Detect which cell encompasses the target text, then output its (x, y) center coordinate. 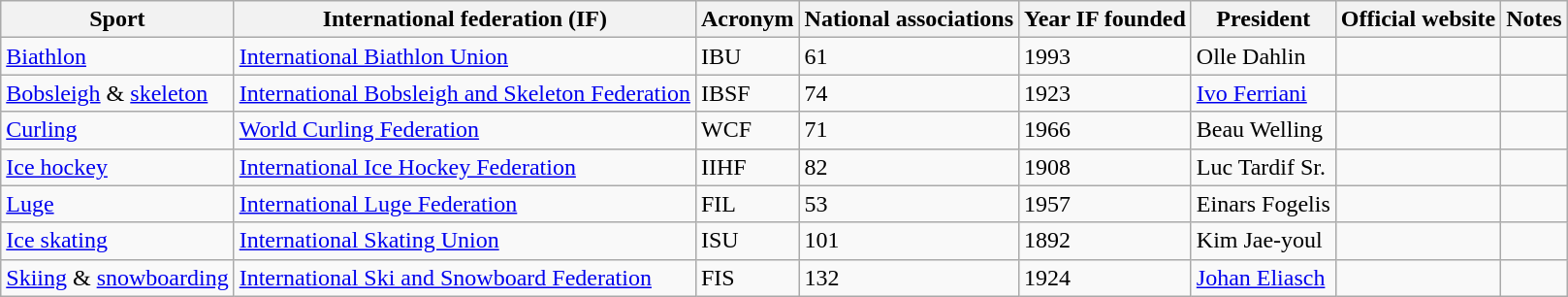
1993 (1105, 56)
Year IF founded (1105, 19)
Olle Dahlin (1263, 56)
101 (909, 241)
Official website (1418, 19)
Luge (117, 204)
Biathlon (117, 56)
1924 (1105, 278)
Kim Jae-youl (1263, 241)
International federation (IF) (464, 19)
74 (909, 93)
1923 (1105, 93)
International Ice Hockey Federation (464, 167)
WCF (747, 130)
World Curling Federation (464, 130)
FIS (747, 278)
Bobsleigh & skeleton (117, 93)
International Luge Federation (464, 204)
Ice hockey (117, 167)
53 (909, 204)
IBU (747, 56)
71 (909, 130)
Luc Tardif Sr. (1263, 167)
International Ski and Snowboard Federation (464, 278)
Einars Fogelis (1263, 204)
Beau Welling (1263, 130)
International Bobsleigh and Skeleton Federation (464, 93)
1892 (1105, 241)
FIL (747, 204)
61 (909, 56)
Ice skating (117, 241)
IBSF (747, 93)
132 (909, 278)
Sport (117, 19)
Acronym (747, 19)
Curling (117, 130)
82 (909, 167)
Skiing & snowboarding (117, 278)
President (1263, 19)
1908 (1105, 167)
National associations (909, 19)
ISU (747, 241)
1957 (1105, 204)
Ivo Ferriani (1263, 93)
International Skating Union (464, 241)
Notes (1534, 19)
1966 (1105, 130)
IIHF (747, 167)
Johan Eliasch (1263, 278)
International Biathlon Union (464, 56)
